Return (x, y) of the center of cell containing provided text 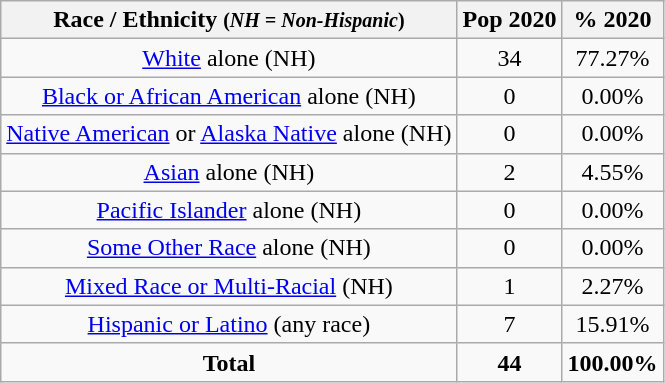
Hispanic or Latino (any race) (229, 324)
White alone (NH) (229, 58)
Pop 2020 (510, 20)
Black or African American alone (NH) (229, 96)
Native American or Alaska Native alone (NH) (229, 134)
Asian alone (NH) (229, 172)
1 (510, 286)
Some Other Race alone (NH) (229, 248)
Total (229, 362)
Race / Ethnicity (NH = Non-Hispanic) (229, 20)
Mixed Race or Multi-Racial (NH) (229, 286)
100.00% (612, 362)
2.27% (612, 286)
15.91% (612, 324)
2 (510, 172)
77.27% (612, 58)
34 (510, 58)
Pacific Islander alone (NH) (229, 210)
7 (510, 324)
44 (510, 362)
4.55% (612, 172)
% 2020 (612, 20)
